For the text-containing cell, return its midpoint in [X, Y] coordinate format. 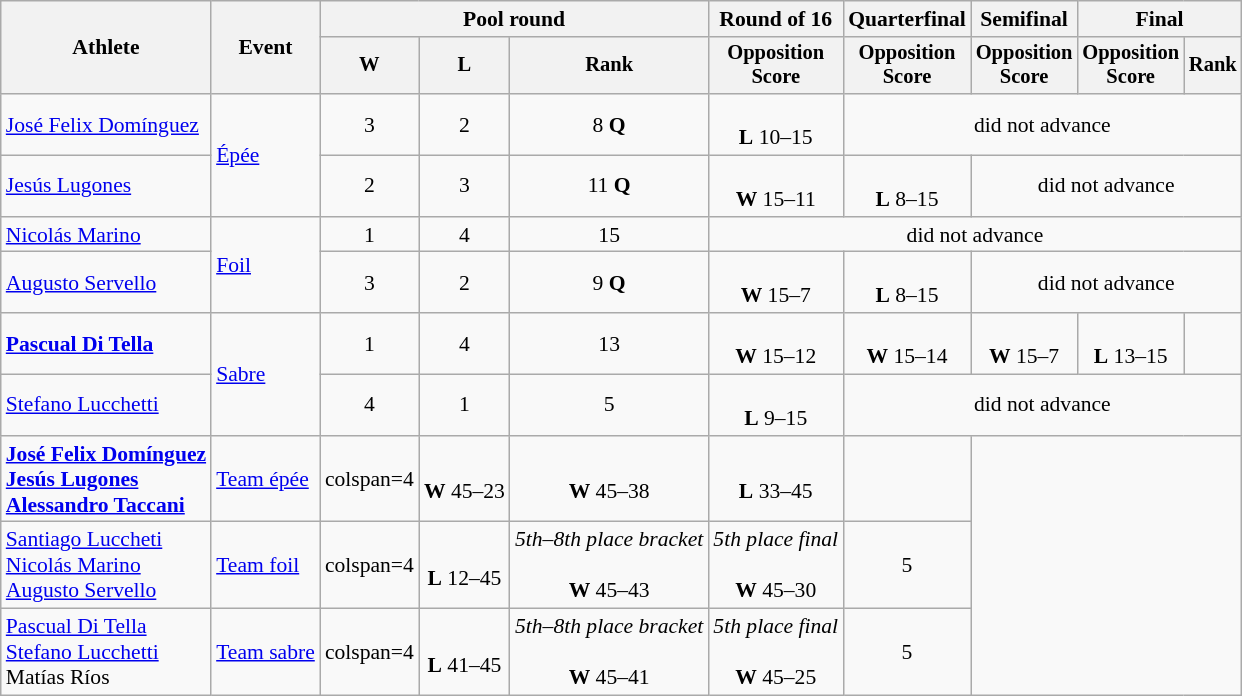
Pool round [514, 19]
Team sabre [266, 652]
Team foil [266, 566]
L 9–15 [776, 406]
W 15–12 [776, 344]
L [464, 66]
Final [1159, 19]
W 45–23 [464, 480]
Event [266, 48]
L 41–45 [464, 652]
Santiago LucchetiNicolás MarinoAugusto Servello [106, 566]
José Felix DomínguezJesús LugonesAlessandro Taccani [106, 480]
L 13–15 [1130, 344]
11 Q [609, 186]
Round of 16 [776, 19]
Stefano Lucchetti [106, 406]
5th place finalW 45–25 [776, 652]
Pascual Di TellaStefano LucchettiMatías Ríos [106, 652]
5th place finalW 45–30 [776, 566]
15 [609, 235]
Semifinal [1024, 19]
Quarterfinal [907, 19]
5th–8th place bracketW 45–41 [609, 652]
Team épée [266, 480]
W 15–11 [776, 186]
Jesús Lugones [106, 186]
L 33–45 [776, 480]
Sabre [266, 374]
Athlete [106, 48]
Foil [266, 266]
5th–8th place bracketW 45–43 [609, 566]
L 12–45 [464, 566]
Augusto Servello [106, 282]
W 15–14 [907, 344]
W [370, 66]
9 Q [609, 282]
José Felix Domínguez [106, 124]
Épée [266, 155]
W 45–38 [609, 480]
L 10–15 [776, 124]
13 [609, 344]
8 Q [609, 124]
Pascual Di Tella [106, 344]
Nicolás Marino [106, 235]
